For the text-containing cell, return its midpoint in [X, Y] coordinate format. 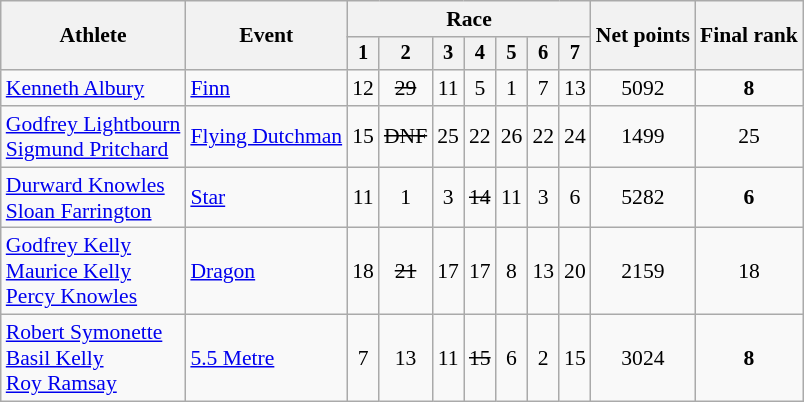
Finn [266, 88]
29 [406, 88]
5092 [643, 88]
3024 [643, 358]
Dragon [266, 272]
2159 [643, 272]
Star [266, 198]
1499 [643, 136]
DNF [406, 136]
21 [406, 272]
Final rank [749, 36]
24 [575, 136]
Godfrey KellyMaurice KellyPercy Knowles [94, 272]
Flying Dutchman [266, 136]
4 [480, 54]
Robert SymonetteBasil KellyRoy Ramsay [94, 358]
Net points [643, 36]
5282 [643, 198]
Athlete [94, 36]
5.5 Metre [266, 358]
26 [512, 136]
12 [363, 88]
20 [575, 272]
Godfrey LightbournSigmund Pritchard [94, 136]
Race [469, 19]
14 [480, 198]
Kenneth Albury [94, 88]
Durward KnowlesSloan Farrington [94, 198]
Event [266, 36]
